Return (x, y) of the center of cell containing provided text 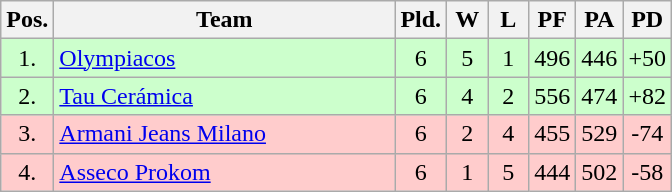
556 (552, 96)
1. (28, 58)
2. (28, 96)
Tau Cerámica (224, 96)
474 (600, 96)
Asseco Prokom (224, 172)
L (508, 20)
+50 (648, 58)
Olympiacos (224, 58)
Pos. (28, 20)
-74 (648, 134)
446 (600, 58)
3. (28, 134)
PA (600, 20)
Team (224, 20)
+82 (648, 96)
529 (600, 134)
4. (28, 172)
502 (600, 172)
PF (552, 20)
PD (648, 20)
Pld. (421, 20)
W (468, 20)
496 (552, 58)
455 (552, 134)
Armani Jeans Milano (224, 134)
444 (552, 172)
-58 (648, 172)
